From the cell containing the given text, extract its center point as [x, y] coordinate. 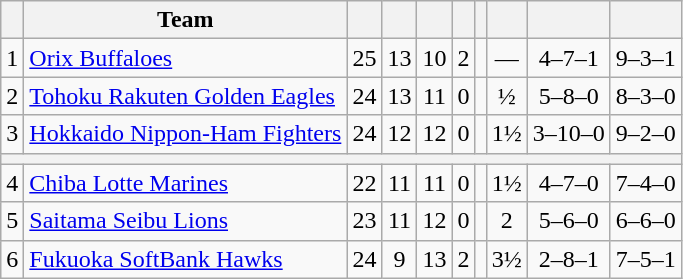
Saitama Seibu Lions [186, 221]
6–6–0 [646, 221]
7–5–1 [646, 259]
Fukuoka SoftBank Hawks [186, 259]
3½ [506, 259]
8–3–0 [646, 96]
4–7–0 [568, 183]
3–10–0 [568, 134]
10 [434, 58]
Tohoku Rakuten Golden Eagles [186, 96]
9–2–0 [646, 134]
23 [364, 221]
9 [400, 259]
Chiba Lotte Marines [186, 183]
Team [186, 20]
Orix Buffaloes [186, 58]
1 [12, 58]
— [506, 58]
5 [12, 221]
9–3–1 [646, 58]
2–8–1 [568, 259]
½ [506, 96]
7–4–0 [646, 183]
3 [12, 134]
22 [364, 183]
5–6–0 [568, 221]
25 [364, 58]
5–8–0 [568, 96]
Hokkaido Nippon-Ham Fighters [186, 134]
4 [12, 183]
4–7–1 [568, 58]
6 [12, 259]
